Capture the cell that displays the provided text and extract its [x, y] central coordinate. 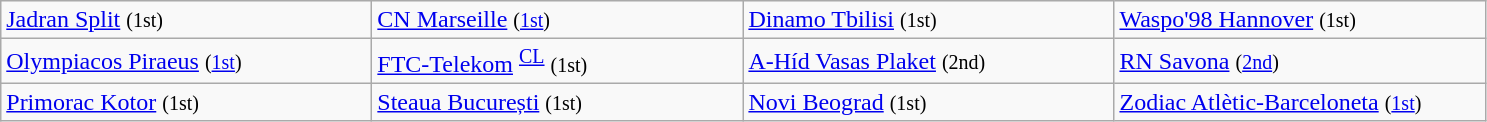
A-Híd Vasas Plaket (2nd) [928, 62]
Waspo'98 Hannover (1st) [1300, 20]
Jadran Split (1st) [186, 20]
Steaua București (1st) [558, 102]
CN Marseille (1st) [558, 20]
Zodiac Atlètic-Barceloneta (1st) [1300, 102]
Olympiacos Piraeus (1st) [186, 62]
Novi Beograd (1st) [928, 102]
Primorac Kotor (1st) [186, 102]
Dinamo Tbilisi (1st) [928, 20]
RN Savona (2nd) [1300, 62]
FTC-Telekom CL (1st) [558, 62]
